Pinpoint the cell where the given text exists, returning its (X, Y) midpoint coordinate. 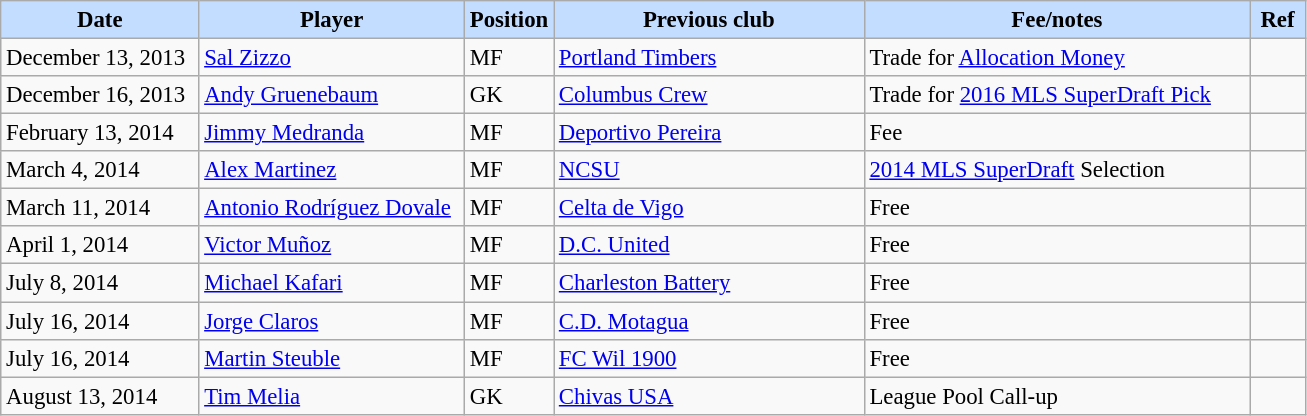
Date (100, 20)
Victor Muñoz (332, 245)
Andy Gruenebaum (332, 95)
December 13, 2013 (100, 58)
Previous club (710, 20)
FC Wil 1900 (710, 358)
Jorge Claros (332, 321)
Charleston Battery (710, 283)
Portland Timbers (710, 58)
April 1, 2014 (100, 245)
Michael Kafari (332, 283)
August 13, 2014 (100, 396)
Alex Martinez (332, 170)
Deportivo Pereira (710, 133)
March 11, 2014 (100, 208)
Celta de Vigo (710, 208)
Trade for 2016 MLS SuperDraft Pick (1057, 95)
Sal Zizzo (332, 58)
February 13, 2014 (100, 133)
Trade for Allocation Money (1057, 58)
C.D. Motagua (710, 321)
Jimmy Medranda (332, 133)
Columbus Crew (710, 95)
NCSU (710, 170)
Fee/notes (1057, 20)
Tim Melia (332, 396)
D.C. United (710, 245)
Chivas USA (710, 396)
2014 MLS SuperDraft Selection (1057, 170)
League Pool Call-up (1057, 396)
July 8, 2014 (100, 283)
Ref (1278, 20)
Fee (1057, 133)
December 16, 2013 (100, 95)
March 4, 2014 (100, 170)
Antonio Rodríguez Dovale (332, 208)
Position (508, 20)
Player (332, 20)
Martin Steuble (332, 358)
